Pinpoint the cell where the given text exists, returning its (x, y) midpoint coordinate. 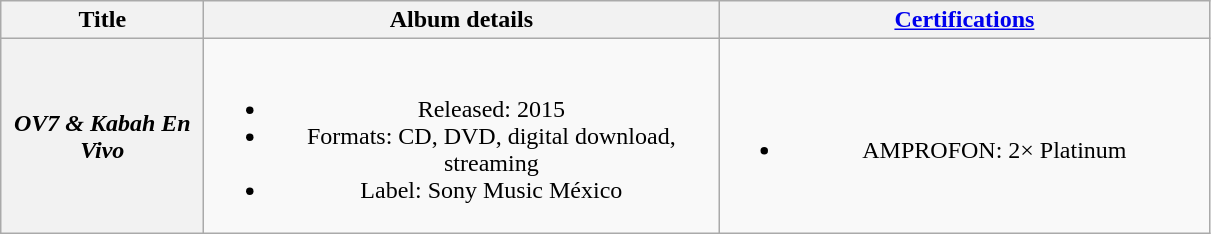
Certifications (964, 20)
OV7 & Kabah En Vivo (102, 136)
AMPROFON: 2× Platinum (964, 136)
Title (102, 20)
Album details (462, 20)
Released: 2015Formats: CD, DVD, digital download, streamingLabel: Sony Music México (462, 136)
